Locate the cell with the specified text and output its (x, y) center coordinate. 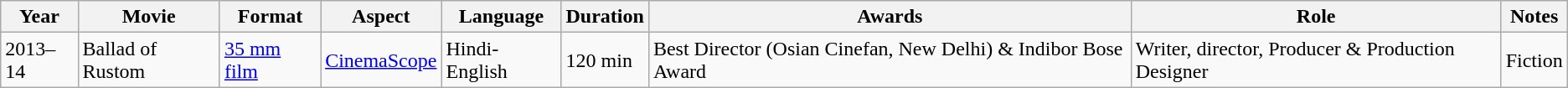
CinemaScope (381, 60)
Best Director (Osian Cinefan, New Delhi) & Indibor Bose Award (890, 60)
Role (1316, 17)
Notes (1534, 17)
Language (501, 17)
Writer, director, Producer & Production Designer (1316, 60)
2013–14 (39, 60)
Fiction (1534, 60)
Format (270, 17)
Awards (890, 17)
Ballad of Rustom (149, 60)
Movie (149, 17)
Aspect (381, 17)
Duration (605, 17)
35 mm film (270, 60)
120 min (605, 60)
Year (39, 17)
Hindi-English (501, 60)
